Locate the cell with the specified text and output its (x, y) center coordinate. 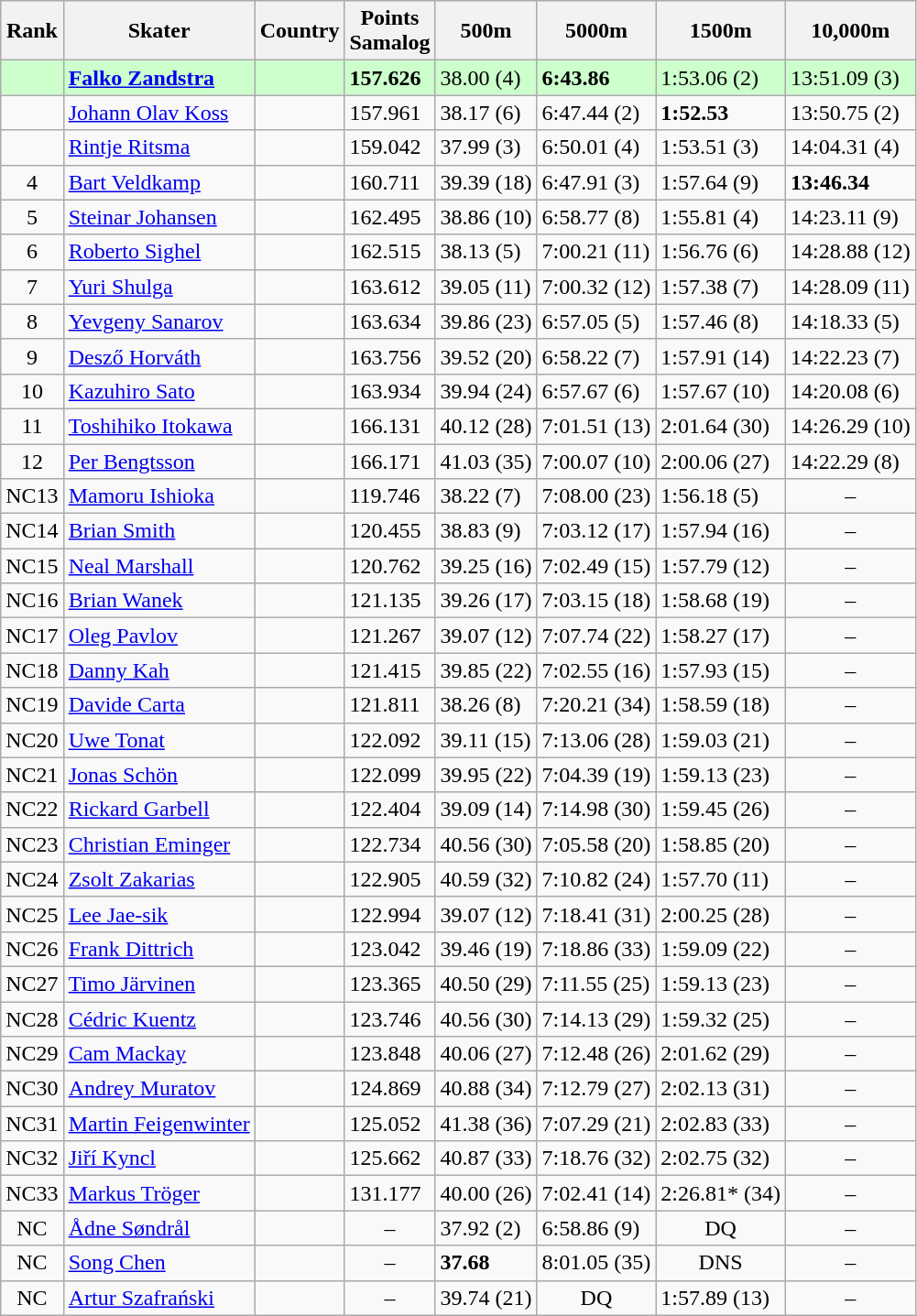
5000m (596, 31)
5 (32, 217)
7:02.55 (16) (596, 670)
14:26.29 (10) (850, 426)
123.746 (390, 1019)
Lee Jae-sik (159, 914)
40.88 (34) (486, 1089)
1:56.18 (5) (721, 496)
NC18 (32, 670)
7:12.48 (26) (596, 1054)
Rank (32, 31)
122.994 (390, 914)
7:10.82 (24) (596, 879)
40.50 (29) (486, 984)
1:57.46 (8) (721, 321)
Mamoru Ishioka (159, 496)
1:59.03 (21) (721, 740)
NC28 (32, 1019)
1:57.79 (12) (721, 566)
162.495 (390, 217)
39.85 (22) (486, 670)
41.38 (36) (486, 1124)
Markus Tröger (159, 1193)
7:00.32 (12) (596, 287)
Bart Veldkamp (159, 182)
NC21 (32, 775)
7 (32, 287)
166.171 (390, 461)
159.042 (390, 147)
7:20.21 (34) (596, 705)
7:18.41 (31) (596, 914)
NC16 (32, 601)
7:07.29 (21) (596, 1124)
NC27 (32, 984)
Per Bengtsson (159, 461)
11 (32, 426)
1:57.64 (9) (721, 182)
Brian Smith (159, 531)
7:05.58 (20) (596, 844)
Frank Dittrich (159, 949)
Andrey Muratov (159, 1089)
122.905 (390, 879)
Zsolt Zakarias (159, 879)
157.961 (390, 113)
Martin Feigenwinter (159, 1124)
4 (32, 182)
2:00.06 (27) (721, 461)
39.86 (23) (486, 321)
123.848 (390, 1054)
39.39 (18) (486, 182)
10,000m (850, 31)
NC29 (32, 1054)
Uwe Tonat (159, 740)
NC15 (32, 566)
37.68 (486, 1263)
123.365 (390, 984)
NC17 (32, 636)
7:07.74 (22) (596, 636)
13:51.09 (3) (850, 78)
2:02.83 (33) (721, 1124)
Points Samalog (390, 31)
125.662 (390, 1158)
7:02.49 (15) (596, 566)
7:02.41 (14) (596, 1193)
2:26.81* (34) (721, 1193)
14:04.31 (4) (850, 147)
6:47.44 (2) (596, 113)
Johann Olav Koss (159, 113)
8 (32, 321)
6:47.91 (3) (596, 182)
1:53.06 (2) (721, 78)
38.22 (7) (486, 496)
163.756 (390, 356)
163.934 (390, 391)
13:50.75 (2) (850, 113)
40.12 (28) (486, 426)
7:01.51 (13) (596, 426)
1:59.09 (22) (721, 949)
122.092 (390, 740)
37.92 (2) (486, 1228)
163.634 (390, 321)
500m (486, 31)
7:18.76 (32) (596, 1158)
6 (32, 252)
2:01.64 (30) (721, 426)
39.09 (14) (486, 810)
1:57.67 (10) (721, 391)
6:58.77 (8) (596, 217)
NC32 (32, 1158)
Country (300, 31)
7:00.21 (11) (596, 252)
1:56.76 (6) (721, 252)
7:03.12 (17) (596, 531)
Artur Szafrański (159, 1298)
2:02.75 (32) (721, 1158)
Rintje Ritsma (159, 147)
Rickard Garbell (159, 810)
Cam Mackay (159, 1054)
120.455 (390, 531)
37.99 (3) (486, 147)
1:57.94 (16) (721, 531)
38.26 (8) (486, 705)
Jonas Schön (159, 775)
NC22 (32, 810)
14:18.33 (5) (850, 321)
6:50.01 (4) (596, 147)
125.052 (390, 1124)
1:55.81 (4) (721, 217)
39.05 (11) (486, 287)
Yuri Shulga (159, 287)
6:58.22 (7) (596, 356)
123.042 (390, 949)
NC31 (32, 1124)
38.13 (5) (486, 252)
Cédric Kuentz (159, 1019)
13:46.34 (850, 182)
1:52.53 (721, 113)
Falko Zandstra (159, 78)
7:08.00 (23) (596, 496)
14:28.09 (11) (850, 287)
166.131 (390, 426)
14:22.23 (7) (850, 356)
40.87 (33) (486, 1158)
120.762 (390, 566)
12 (32, 461)
7:04.39 (19) (596, 775)
14:20.08 (6) (850, 391)
6:58.86 (9) (596, 1228)
7:14.98 (30) (596, 810)
1:59.32 (25) (721, 1019)
Christian Eminger (159, 844)
38.86 (10) (486, 217)
NC23 (32, 844)
1:57.93 (15) (721, 670)
7:00.07 (10) (596, 461)
40.59 (32) (486, 879)
41.03 (35) (486, 461)
1500m (721, 31)
9 (32, 356)
Jiří Kyncl (159, 1158)
1:57.89 (13) (721, 1298)
39.26 (17) (486, 601)
162.515 (390, 252)
Toshihiko Itokawa (159, 426)
14:22.29 (8) (850, 461)
121.415 (390, 670)
DNS (721, 1263)
7:14.13 (29) (596, 1019)
2:02.13 (31) (721, 1089)
Roberto Sighel (159, 252)
Desző Horváth (159, 356)
39.25 (16) (486, 566)
1:53.51 (3) (721, 147)
1:58.27 (17) (721, 636)
Song Chen (159, 1263)
14:23.11 (9) (850, 217)
NC20 (32, 740)
7:13.06 (28) (596, 740)
38.00 (4) (486, 78)
2:00.25 (28) (721, 914)
1:59.45 (26) (721, 810)
39.46 (19) (486, 949)
NC19 (32, 705)
40.00 (26) (486, 1193)
NC24 (32, 879)
14:28.88 (12) (850, 252)
39.74 (21) (486, 1298)
1:57.70 (11) (721, 879)
2:01.62 (29) (721, 1054)
8:01.05 (35) (596, 1263)
Brian Wanek (159, 601)
38.17 (6) (486, 113)
NC33 (32, 1193)
163.612 (390, 287)
Skater (159, 31)
121.267 (390, 636)
Ådne Søndrål (159, 1228)
121.135 (390, 601)
122.099 (390, 775)
6:57.05 (5) (596, 321)
131.177 (390, 1193)
38.83 (9) (486, 531)
7:11.55 (25) (596, 984)
124.869 (390, 1089)
NC25 (32, 914)
39.52 (20) (486, 356)
NC30 (32, 1089)
1:58.68 (19) (721, 601)
Steinar Johansen (159, 217)
39.95 (22) (486, 775)
40.06 (27) (486, 1054)
157.626 (390, 78)
1:57.38 (7) (721, 287)
1:58.85 (20) (721, 844)
160.711 (390, 182)
Oleg Pavlov (159, 636)
39.11 (15) (486, 740)
Neal Marshall (159, 566)
Kazuhiro Sato (159, 391)
NC14 (32, 531)
Timo Järvinen (159, 984)
121.811 (390, 705)
1:57.91 (14) (721, 356)
6:57.67 (6) (596, 391)
Danny Kah (159, 670)
7:18.86 (33) (596, 949)
7:12.79 (27) (596, 1089)
122.734 (390, 844)
1:58.59 (18) (721, 705)
122.404 (390, 810)
7:03.15 (18) (596, 601)
NC26 (32, 949)
Davide Carta (159, 705)
6:43.86 (596, 78)
10 (32, 391)
NC13 (32, 496)
39.94 (24) (486, 391)
Yevgeny Sanarov (159, 321)
119.746 (390, 496)
